Search for the cell housing the specified text and yield its [X, Y] center coordinate. 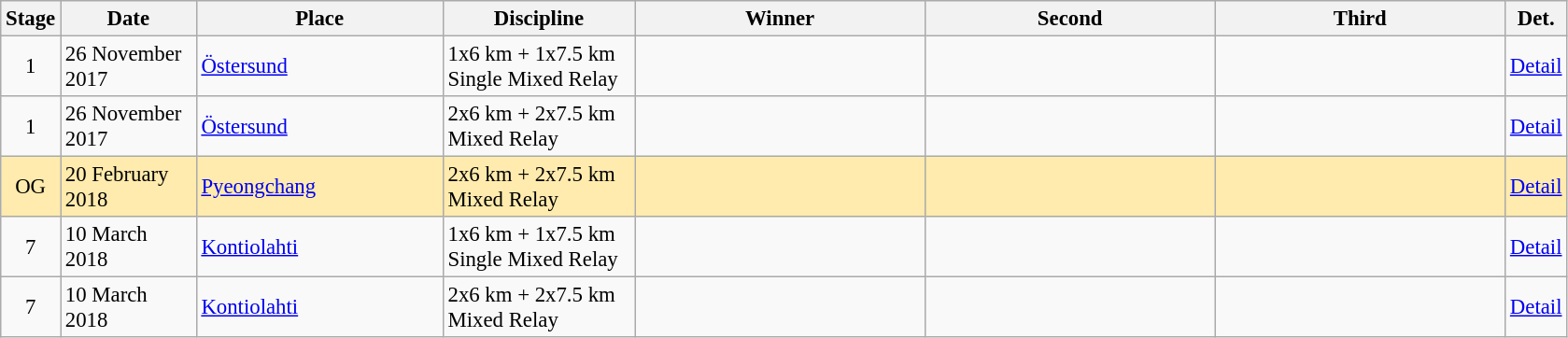
Stage [31, 19]
Discipline [539, 19]
Place [319, 19]
Det. [1536, 19]
Third [1360, 19]
Second [1070, 19]
OG [31, 187]
Winner [781, 19]
Pyeongchang [319, 187]
20 February 2018 [128, 187]
Date [128, 19]
